Return [X, Y] of the center of cell containing provided text 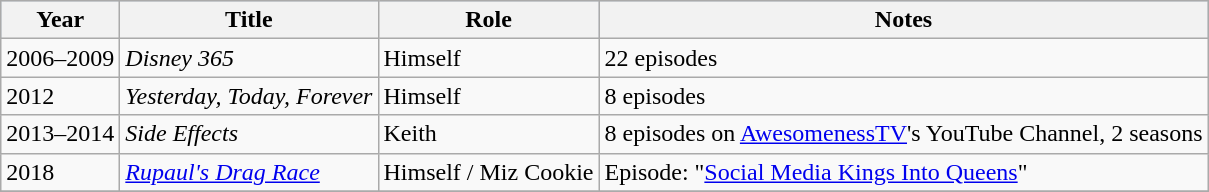
Notes [904, 20]
Yesterday, Today, Forever [249, 96]
2006–2009 [60, 58]
Title [249, 20]
8 episodes [904, 96]
Side Effects [249, 134]
Episode: "Social Media Kings Into Queens" [904, 172]
Rupaul's Drag Race [249, 172]
2013–2014 [60, 134]
Year [60, 20]
2012 [60, 96]
Disney 365 [249, 58]
22 episodes [904, 58]
8 episodes on AwesomenessTV's YouTube Channel, 2 seasons [904, 134]
Himself / Miz Cookie [488, 172]
Keith [488, 134]
Role [488, 20]
2018 [60, 172]
